Detect which cell encompasses the target text, then output its (x, y) center coordinate. 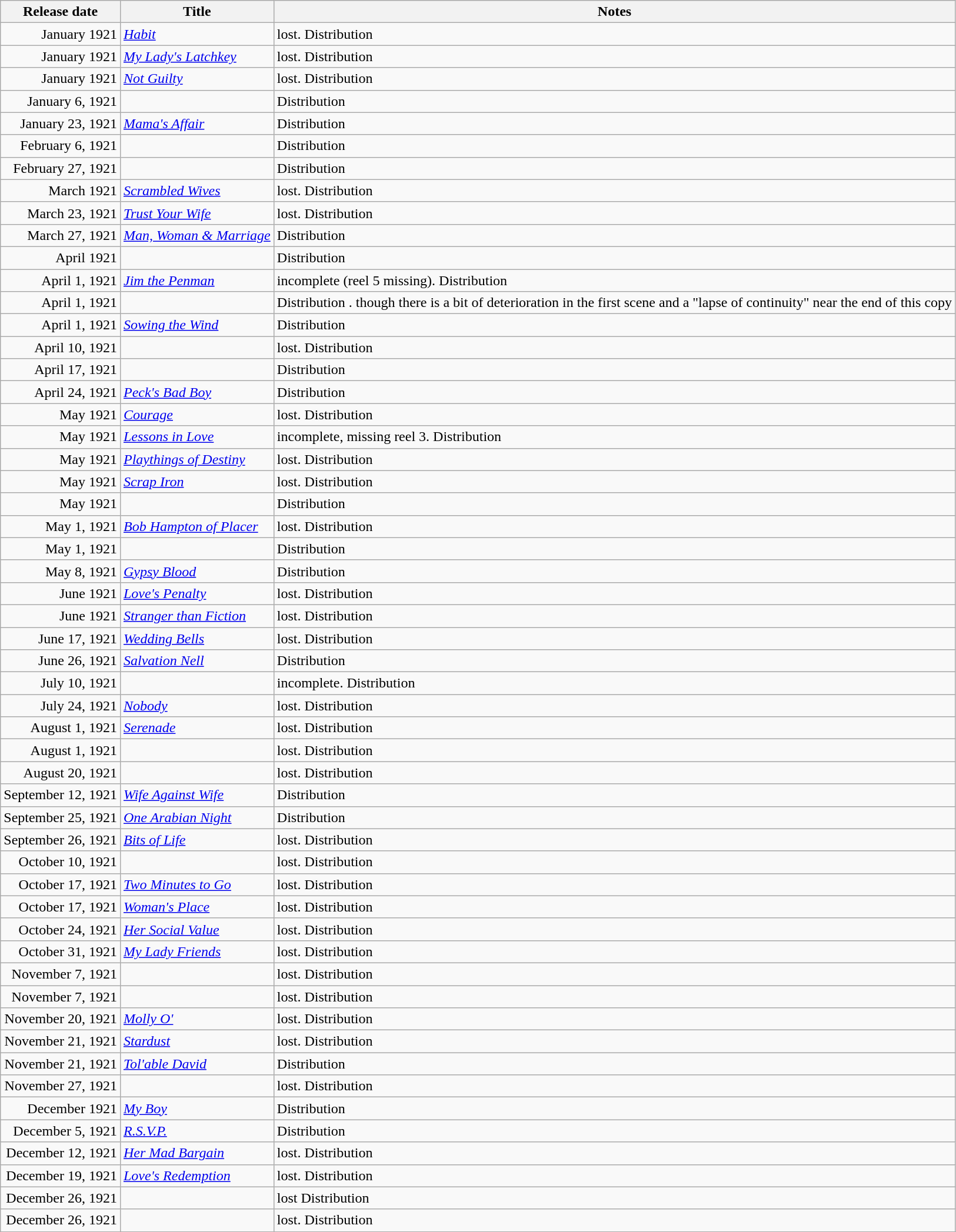
My Boy (196, 1109)
Title (196, 12)
Serenade (196, 728)
Gypsy Blood (196, 571)
March 27, 1921 (61, 235)
Trust Your Wife (196, 213)
Her Mad Bargain (196, 1153)
June 17, 1921 (61, 638)
December 5, 1921 (61, 1131)
October 10, 1921 (61, 862)
May 8, 1921 (61, 571)
Nobody (196, 706)
Molly O' (196, 1019)
January 23, 1921 (61, 123)
November 20, 1921 (61, 1019)
November 27, 1921 (61, 1086)
April 24, 1921 (61, 392)
January 6, 1921 (61, 101)
Stranger than Fiction (196, 616)
September 26, 1921 (61, 840)
Salvation Nell (196, 661)
July 10, 1921 (61, 683)
February 6, 1921 (61, 146)
incomplete (reel 5 missing). Distribution (614, 281)
Lessons in Love (196, 437)
Playthings of Destiny (196, 459)
Courage (196, 415)
Her Social Value (196, 929)
Distribution . though there is a bit of deterioration in the first scene and a "lapse of continuity" near the end of this copy (614, 303)
Two Minutes to Go (196, 884)
March 1921 (61, 191)
June 26, 1921 (61, 661)
April 1921 (61, 258)
Sowing the Wind (196, 325)
Bob Hampton of Placer (196, 526)
September 12, 1921 (61, 795)
Peck's Bad Boy (196, 392)
lost Distribution (614, 1198)
My Lady's Latchkey (196, 56)
July 24, 1921 (61, 706)
December 1921 (61, 1109)
March 23, 1921 (61, 213)
Release date (61, 12)
Woman's Place (196, 907)
September 25, 1921 (61, 817)
incomplete. Distribution (614, 683)
April 17, 1921 (61, 370)
Jim the Penman (196, 281)
August 20, 1921 (61, 773)
Wedding Bells (196, 638)
Man, Woman & Marriage (196, 235)
April 10, 1921 (61, 348)
October 31, 1921 (61, 951)
My Lady Friends (196, 951)
One Arabian Night (196, 817)
Notes (614, 12)
Bits of Life (196, 840)
Tol'able David (196, 1064)
Not Guilty (196, 79)
Love's Redemption (196, 1176)
R.S.V.P. (196, 1131)
Love's Penalty (196, 593)
incomplete, missing reel 3. Distribution (614, 437)
December 12, 1921 (61, 1153)
Scrap Iron (196, 482)
December 19, 1921 (61, 1176)
Wife Against Wife (196, 795)
February 27, 1921 (61, 168)
Scrambled Wives (196, 191)
October 24, 1921 (61, 929)
Stardust (196, 1041)
Habit (196, 34)
Mama's Affair (196, 123)
